Capture the cell that displays the provided text and extract its (x, y) central coordinate. 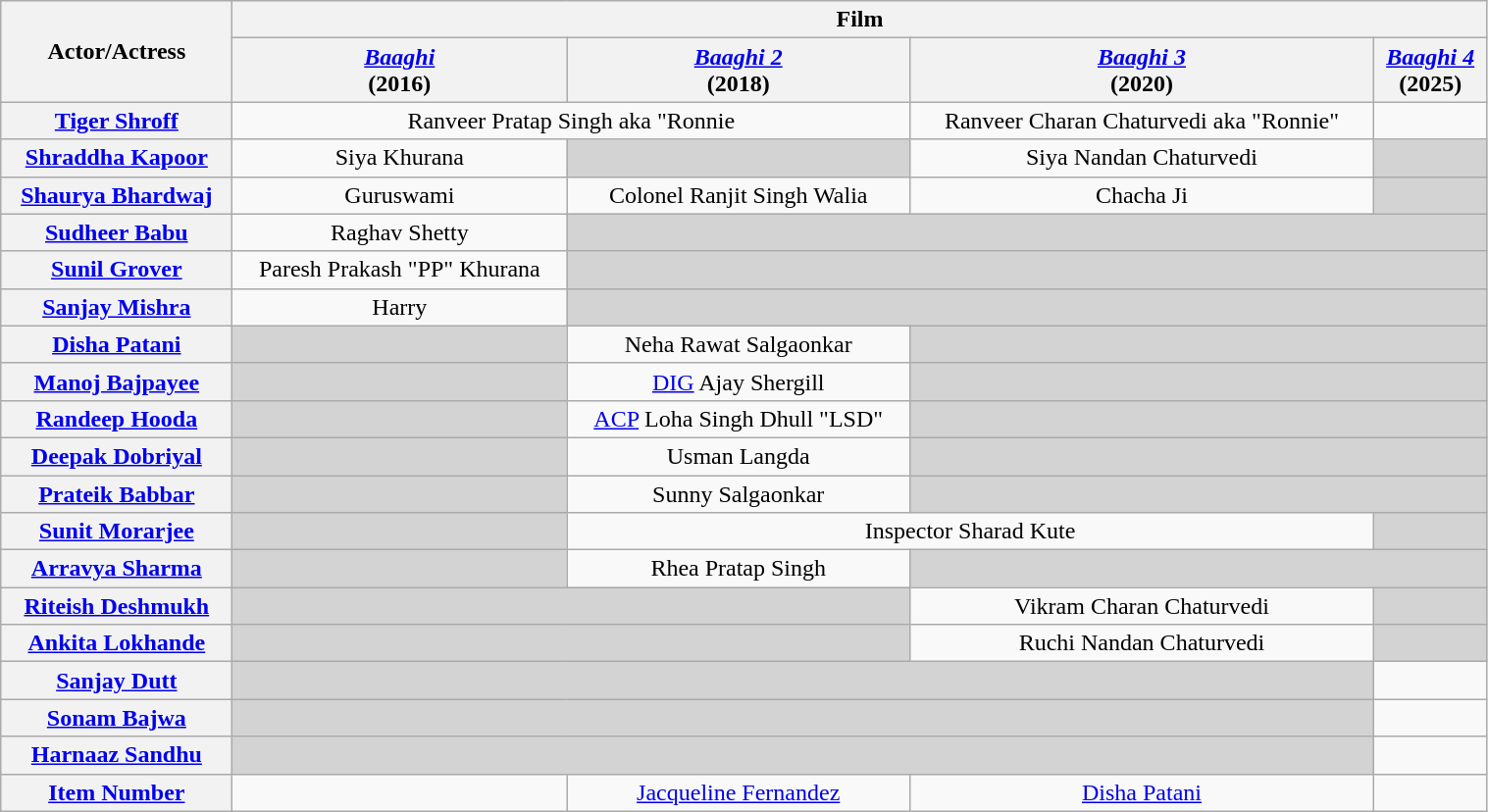
Ankita Lokhande (117, 643)
Sonam Bajwa (117, 718)
Tiger Shroff (117, 121)
Harnaaz Sandhu (117, 755)
Neha Rawat Salgaonkar (739, 344)
Paresh Prakash "PP" Khurana (400, 270)
Sunil Grover (117, 270)
Guruswami (400, 195)
Sudheer Babu (117, 232)
Ranveer Charan Chaturvedi aka "Ronnie" (1142, 121)
Sanjay Mishra (117, 307)
Manoj Bajpayee (117, 381)
Arravya Sharma (117, 569)
Sunny Salgaonkar (739, 493)
Randeep Hooda (117, 419)
Item Number (117, 792)
Baaghi 4(2025) (1430, 71)
Deepak Dobriyal (117, 456)
Shraddha Kapoor (117, 158)
Sunit Morarjee (117, 532)
Actor/Actress (117, 51)
Sanjay Dutt (117, 681)
Vikram Charan Chaturvedi (1142, 606)
Colonel Ranjit Singh Walia (739, 195)
Baaghi 3(2020) (1142, 71)
Raghav Shetty (400, 232)
Chacha Ji (1142, 195)
Ranveer Pratap Singh aka "Ronnie (571, 121)
Prateik Babbar (117, 493)
ACP Loha Singh Dhull "LSD" (739, 419)
Siya Nandan Chaturvedi (1142, 158)
Shaurya Bhardwaj (117, 195)
Film (859, 20)
Inspector Sharad Kute (971, 532)
Siya Khurana (400, 158)
DIG Ajay Shergill (739, 381)
Rhea Pratap Singh (739, 569)
Harry (400, 307)
Jacqueline Fernandez (739, 792)
Baaghi(2016) (400, 71)
Baaghi 2(2018) (739, 71)
Usman Langda (739, 456)
Riteish Deshmukh (117, 606)
Ruchi Nandan Chaturvedi (1142, 643)
